Identify which cell holds the provided text, then report its (X, Y) central coordinate. 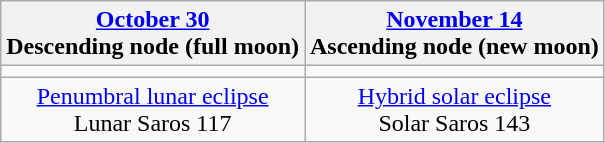
Penumbral lunar eclipseLunar Saros 117 (153, 110)
November 14Ascending node (new moon) (454, 34)
Hybrid solar eclipseSolar Saros 143 (454, 110)
October 30Descending node (full moon) (153, 34)
